Extract the [X, Y] coordinate from the center of the cell holding the provided text.  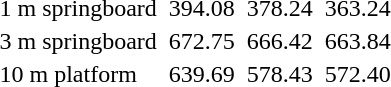
666.42 [280, 41]
672.75 [202, 41]
